Identify which cell holds the provided text, then report its (X, Y) central coordinate. 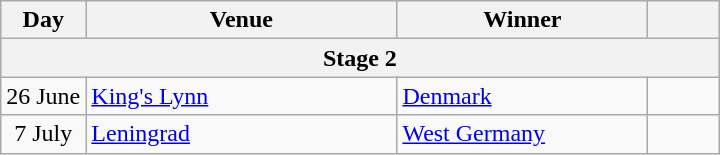
Venue (242, 20)
Denmark (522, 96)
Stage 2 (360, 58)
King's Lynn (242, 96)
West Germany (522, 134)
7 July (44, 134)
26 June (44, 96)
Winner (522, 20)
Day (44, 20)
Leningrad (242, 134)
